Output the (X, Y) coordinate of the center of the cell containing the given text.  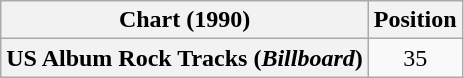
35 (415, 58)
Position (415, 20)
US Album Rock Tracks (Billboard) (185, 58)
Chart (1990) (185, 20)
